Return (x, y) of the center of cell containing provided text 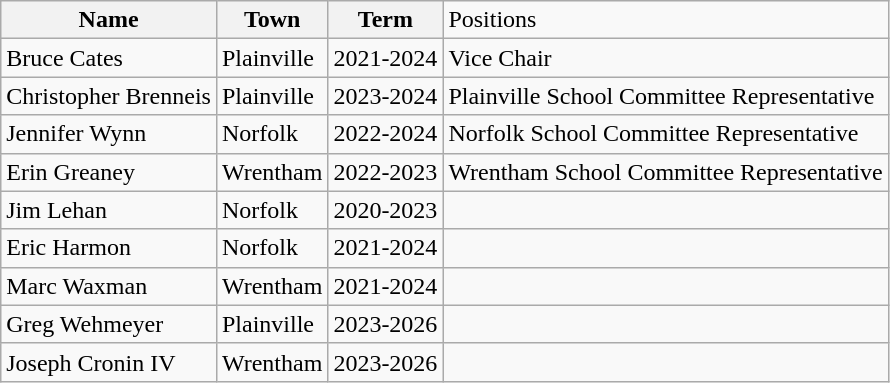
Jim Lehan (109, 210)
Positions (666, 20)
Vice Chair (666, 58)
Greg Wehmeyer (109, 324)
Bruce Cates (109, 58)
Plainville School Committee Representative (666, 96)
Town (272, 20)
Term (386, 20)
Erin Greaney (109, 172)
Joseph Cronin IV (109, 362)
2022-2023 (386, 172)
2020-2023 (386, 210)
Wrentham School Committee Representative (666, 172)
Jennifer Wynn (109, 134)
Christopher Brenneis (109, 96)
Marc Waxman (109, 286)
2023-2024 (386, 96)
Norfolk School Committee Representative (666, 134)
Eric Harmon (109, 248)
2022-2024 (386, 134)
Name (109, 20)
